Find where the given text appears and provide that cell's center as (X, Y) coordinate. 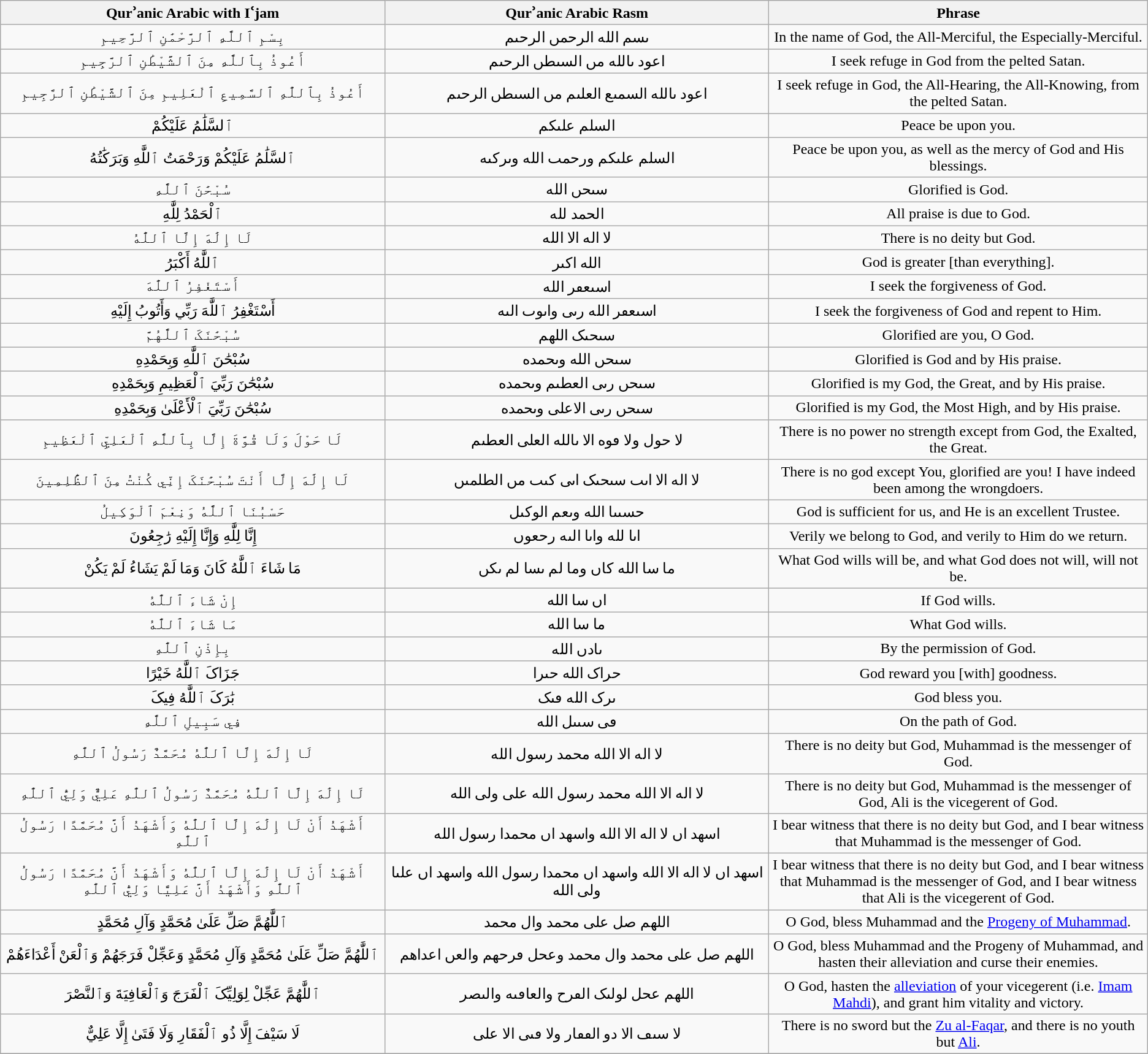
Glorified is God. (958, 189)
اسهد اں لا اله الا ال‍له واسهد اں محمدا رسول ال‍له (576, 834)
لا اله الا ال‍له (576, 238)
God is greater [than everything]. (958, 262)
ٱل‍لَّٰهُمَّ صَلِّ عَلَىٰ مُحَمَّدٍ وَآلِ مُحَمَّدٍ (193, 922)
سٮحں رٮى الاعلى وٮحمده (576, 408)
There is no deity but God, Muhammad is the messenger of God. (958, 753)
All praise is due to God. (958, 214)
I seek the forgiveness of God and repent to Him. (958, 311)
لَا إِلَٰهَ إِلَّا ٱل‍لَّٰهُ (193, 238)
Glorified are you, O God. (958, 335)
ما سا ال‍له (576, 625)
If God wills. (958, 600)
What God wills. (958, 625)
سٮحںک ال‍لهم (576, 335)
سُبْحَٰنَ ٱل‍لَّٰهِ وَبِحَمْدِهِ (193, 359)
ڡى سٮىل ال‍له (576, 722)
بِسْمِ ٱل‍لَّٰهِ ٱلرَّحْمَٰنِ ٱلرَّحِيمِ (193, 37)
اسٮعڡر ال‍له رٮى واٮوٮ الىه (576, 311)
There is no power no strength except from God, the Exalted, the Great. (958, 440)
ٱلْحَمْدُ لِ‍لَّٰهِ (193, 214)
لا اله الا ال‍له محمد رسول ال‍له على ولى ال‍له (576, 793)
اسهد اں لا اله الا ال‍له واسهد اں محمدا رسول ال‍له واسهد اں علىا ولى ال‍له (576, 882)
أَشْهَدُ أَنْ لَا إِلَٰهَ إِلَّا ٱل‍لَّٰهُ وَأَشْهَدُ أَنَّ مُحَمَّدًا رَسُولُ ٱل‍لَّٰهِ (193, 834)
There is no god except You, glorified are you! I have indeed been among the wrongdoers. (958, 479)
سٮحں ال‍له وٮحمده (576, 359)
جَزَاکَ ٱل‍لَّٰهُ خَيْرًا (193, 673)
ال‍لهم صل على محمد وال محمد (576, 922)
On the path of God. (958, 722)
لَا إِلَٰهَ إِلَّا ٱل‍لَّٰهُ مُحَمَّدٌ رَسُولُ ٱل‍لَّٰهِ (193, 753)
اںا ل‍له واںا الىه رحعوں (576, 536)
اعود ٮال‍له السمىع العلىم مں السىطں الرحىم (576, 93)
There is no deity but God, Muhammad is the messenger of God, Ali is the vicegerent of God. (958, 793)
لا اله الا ال‍له محمد رسول ال‍له (576, 753)
سٮحں رٮى العطىم وٮحمده (576, 384)
Verily we belong to God, and verily to Him do we return. (958, 536)
سُبْحَٰنَ رَبِّيَ ٱلْأَعْلَىٰ وَبِحَمْدِهِ (193, 408)
ٮرک ال‍له ڡىک (576, 697)
أَعُوذُ بِٱل‍لَّٰهِ مِنَ ٱلشَّيْطَٰنِ ٱلرَّجِيمِ (193, 61)
ال‍لهم عحل لولىک الڡرح والعاڡىه والںصر (576, 993)
God bless you. (958, 697)
There is no deity but God. (958, 238)
Qurʾanic Arabic Rasm (576, 13)
O God, bless Muhammad and the Progeny of Muhammad. (958, 922)
ٱلسَّلَٰمُ عَلَيْکُمْ وَرَحْمَتُ ٱل‍لَّٰهِ وَبَرَکَٰتُهُ (193, 157)
السلم علىکم ورحمٮ ال‍له وٮرکٮه (576, 157)
ٱلسَّلَٰمُ عَلَيْکُمْ (193, 125)
إِنَّا لِ‍لَّٰهِ وَإِنَّا إِلَيْهِ رَٰجِعُونَ (193, 536)
ٱل‍لَّٰهُ أَکْبَرُ (193, 262)
أَسْتَغْفِرُ ٱل‍لَّٰهَ رَبِّي وَأَتُوبُ إِلَيْهِ (193, 311)
Glorified is God and by His praise. (958, 359)
ٱل‍لَّٰهُمَّ عَجِّلْ لِوَلِيِّکَ ٱلْفَرَجَ وَٱلْعَافِيَةَ وَٱلنَّصْرَ (193, 993)
اسٮعڡر ال‍له (576, 286)
أَسْتَغْفِرُ ٱل‍لَّٰهَ (193, 286)
Peace be upon you. (958, 125)
ٮسم ال‍له الرحمں الرحىم (576, 37)
فِي سَبِيلِ ٱل‍لَّٰهِ (193, 722)
حسٮںا ال‍له وںعم الوکىل (576, 512)
O God, hasten the alleviation of your vicegerent (i.e. Imam Mahdi), and grant him vitality and victory. (958, 993)
لَا حَوْلَ وَلَا قُوَّةَ إِلَّا بِٱل‍لَّٰهِ ٱلْعَلِيِّ ٱلْعَظِيمِ (193, 440)
Qurʾanic Arabic with Iʿjam (193, 13)
اعود ٮال‍له مں السىطں الرحىم (576, 61)
أَشْهَدُ أَنْ لَا إِلَٰهَ إِلَّا ٱل‍لَّٰهُ وَأَشْهَدُ أَنَّ مُحَمَّدًا رَسُولُ ٱل‍لَّٰهِ وَأَشْهَدُ أَنَّ عَلِيًّا وَلِيُّ ٱل‍لَّٰهِ (193, 882)
I bear witness that there is no deity but God, and I bear witness that Muhammad is the messenger of God. (958, 834)
سُبْحَٰنَ ٱل‍لَّٰهِ (193, 189)
الحمد ل‍له (576, 214)
God is sufficient for us, and He is an excellent Trustee. (958, 512)
حَسْبُنَا ٱل‍لَّٰهُ وَنِعْمَ ٱلْوَکِيلُ (193, 512)
By the permission of God. (958, 649)
Phrase (958, 13)
ال‍لهم صل على محمد وال محمد وعحل ڡرحهم والعں اعداهم (576, 954)
بِإِذْنِ ٱل‍لَّٰهِ (193, 649)
لا سىڡ الا دو الڡٯار ولا ڡٮى الا على (576, 1034)
لَا إِلَٰهَ إِلَّا أَنْتَ سُبْحَٰنَکَ إِنِّي کُنْتُ مِنَ ٱلظَّٰلِمِينَ (193, 479)
Peace be upon you, as well as the mercy of God and His blessings. (958, 157)
سُبْحَٰنَکَ ٱل‍لَّٰهُمَّ (193, 335)
I seek refuge in God from the pelted Satan. (958, 61)
حراک ال‍له حىرا (576, 673)
سُبْحَٰنَ رَبِّيَ ٱلْعَظِيمِ وَبِحَمْدِهِ (193, 384)
لَا سَيْفَ إِلَّا ذُو ٱلْفَقَارِ وَلَا فَتَىٰ إِلَّا عَلِيٌّ (193, 1034)
Glorified is my God, the Great, and by His praise. (958, 384)
أَعُوذُ بِٱل‍لَّٰهِ ٱلسَّمِيعِ ٱلْعَلِيمِ مِنَ ٱلشَّيْطَٰنِ ٱلرَّجِيمِ (193, 93)
إِنْ شَاءَ ٱل‍لَّٰهُ (193, 600)
بَٰرَکَ ٱل‍لَّٰهُ فِيکَ (193, 697)
ٮادں ال‍له (576, 649)
I seek refuge in God, the All-Hearing, the All-Knowing, from the pelted Satan. (958, 93)
Glorified is my God, the Most High, and by His praise. (958, 408)
What God wills will be, and what God does not will, will not be. (958, 568)
مَا شَاءَ ٱل‍لَّٰهُ (193, 625)
There is no sword but the Zu al-Faqar, and there is no youth but Ali. (958, 1034)
In the name of God, the All-Merciful, the Especially-Merciful. (958, 37)
ٱل‍لَّٰهُمَّ صَلِّ عَلَىٰ مُحَمَّدٍ وَآلِ مُحَمَّدٍ وَعَجِّلْ فَرَجَهُمْ وَٱلْعَنْ أَعْدَاءَهُمْ (193, 954)
ما سا ال‍له کاں وما لم ىسا لم ىکں (576, 568)
God reward you [with] goodness. (958, 673)
O God, bless Muhammad and the Progeny of Muhammad, and hasten their alleviation and curse their enemies. (958, 954)
السلم علىکم (576, 125)
لَا إِلَٰهَ إِلَّا ٱل‍لَّٰهُ مُحَمَّدٌ رَسُولُ ٱل‍لَّٰهِ عَلِيٌّ وَلِيُّ ٱل‍لَّٰهِ (193, 793)
سٮحں ال‍له (576, 189)
مَا شَاءَ ٱل‍لَّٰهُ کَانَ وَمَا لَمْ يَشَاءُ لَمْ يَکُنْ (193, 568)
I seek the forgiveness of God. (958, 286)
لا حول ولا ٯوه الا ٮال‍له العلى العطىم (576, 440)
لا اله الا اںٮ سٮحںک اںى کںٮ مں الطلمىں (576, 479)
ال‍له اکٮر (576, 262)
اں سا ال‍له (576, 600)
